Provide the [x, y] coordinate of the cell's center where the given text is located.  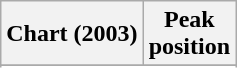
Chart (2003) [72, 34]
Peak position [189, 34]
